Scan for the cell matching the given text and deliver its [X, Y] coordinate at center. 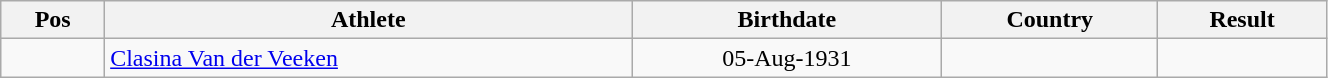
Pos [53, 20]
Clasina Van der Veeken [368, 58]
Country [1050, 20]
Athlete [368, 20]
Result [1242, 20]
Birthdate [787, 20]
05-Aug-1931 [787, 58]
